Provide the [X, Y] coordinate of the cell's center where the given text is located.  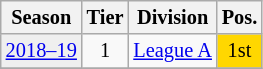
Tier [106, 17]
Season [42, 17]
Pos. [240, 17]
Division [172, 17]
1st [240, 51]
2018–19 [42, 51]
1 [106, 51]
League A [172, 51]
